Scan for the cell matching the given text and deliver its (X, Y) coordinate at center. 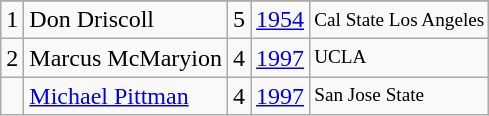
UCLA (400, 58)
1954 (280, 20)
Michael Pittman (126, 96)
1 (12, 20)
5 (240, 20)
Marcus McMaryion (126, 58)
2 (12, 58)
Don Driscoll (126, 20)
San Jose State (400, 96)
Cal State Los Angeles (400, 20)
